Determine the [X, Y] coordinate at the center of the cell enclosing the given text.  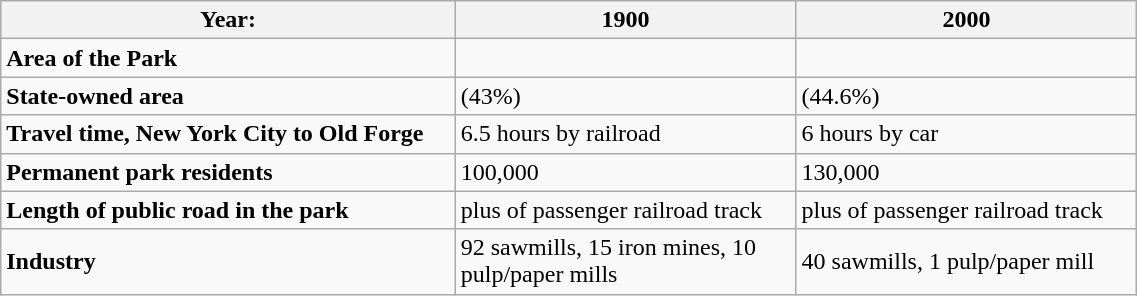
State-owned area [228, 96]
1900 [626, 20]
100,000 [626, 172]
(44.6%) [966, 96]
Year: [228, 20]
92 sawmills, 15 iron mines, 10 pulp/paper mills [626, 262]
2000 [966, 20]
Industry [228, 262]
130,000 [966, 172]
6.5 hours by railroad [626, 134]
Area of the Park [228, 58]
Length of public road in the park [228, 210]
6 hours by car [966, 134]
Permanent park residents [228, 172]
Travel time, New York City to Old Forge [228, 134]
40 sawmills, 1 pulp/paper mill [966, 262]
(43%) [626, 96]
